For the text-containing cell, return its midpoint in (X, Y) coordinate format. 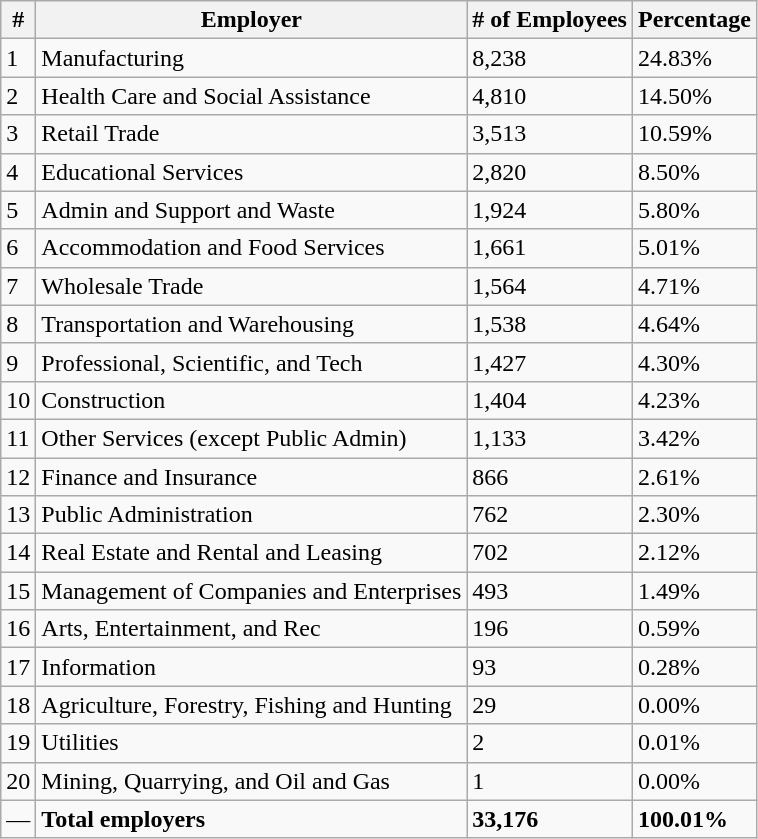
8 (18, 324)
Transportation and Warehousing (252, 324)
Retail Trade (252, 134)
19 (18, 743)
10.59% (694, 134)
4,810 (550, 96)
2.61% (694, 477)
6 (18, 248)
1,538 (550, 324)
4.23% (694, 400)
Agriculture, Forestry, Fishing and Hunting (252, 705)
12 (18, 477)
5.01% (694, 248)
15 (18, 591)
Construction (252, 400)
4.64% (694, 324)
1,661 (550, 248)
14.50% (694, 96)
13 (18, 515)
Utilities (252, 743)
196 (550, 629)
2.12% (694, 553)
11 (18, 438)
10 (18, 400)
866 (550, 477)
Employer (252, 20)
14 (18, 553)
1,404 (550, 400)
17 (18, 667)
1,427 (550, 362)
Educational Services (252, 172)
1,564 (550, 286)
Management of Companies and Enterprises (252, 591)
Wholesale Trade (252, 286)
0.59% (694, 629)
Manufacturing (252, 58)
33,176 (550, 819)
Accommodation and Food Services (252, 248)
7 (18, 286)
Percentage (694, 20)
Other Services (except Public Admin) (252, 438)
Health Care and Social Assistance (252, 96)
Mining, Quarrying, and Oil and Gas (252, 781)
8.50% (694, 172)
16 (18, 629)
8,238 (550, 58)
Public Administration (252, 515)
9 (18, 362)
Information (252, 667)
— (18, 819)
# (18, 20)
# of Employees (550, 20)
4.30% (694, 362)
Total employers (252, 819)
3 (18, 134)
3,513 (550, 134)
Admin and Support and Waste (252, 210)
20 (18, 781)
18 (18, 705)
29 (550, 705)
762 (550, 515)
2.30% (694, 515)
Real Estate and Rental and Leasing (252, 553)
4.71% (694, 286)
100.01% (694, 819)
493 (550, 591)
93 (550, 667)
0.28% (694, 667)
4 (18, 172)
702 (550, 553)
5 (18, 210)
Finance and Insurance (252, 477)
3.42% (694, 438)
24.83% (694, 58)
2,820 (550, 172)
1,924 (550, 210)
0.01% (694, 743)
Professional, Scientific, and Tech (252, 362)
1,133 (550, 438)
5.80% (694, 210)
1.49% (694, 591)
Arts, Entertainment, and Rec (252, 629)
